Return the (X, Y) coordinate for the center point of the cell that contains the specified text.  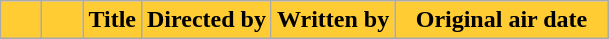
Original air date (502, 20)
Directed by (206, 20)
Title (112, 20)
Written by (332, 20)
